Determine the (x, y) coordinate at the center of the cell enclosing the given text.  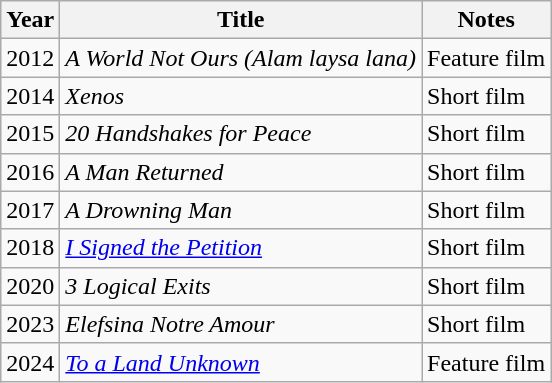
Elefsina Notre Amour (241, 324)
I Signed the Petition (241, 248)
2020 (30, 286)
A Man Returned (241, 172)
Notes (486, 20)
To a Land Unknown (241, 362)
A Drowning Man (241, 210)
2017 (30, 210)
20 Handshakes for Peace (241, 134)
2014 (30, 96)
2016 (30, 172)
Xenos (241, 96)
2015 (30, 134)
Year (30, 20)
2018 (30, 248)
2023 (30, 324)
2012 (30, 58)
3 Logical Exits (241, 286)
A World Not Ours (Alam laysa lana) (241, 58)
Title (241, 20)
2024 (30, 362)
